Return (x, y) of the center of cell containing provided text 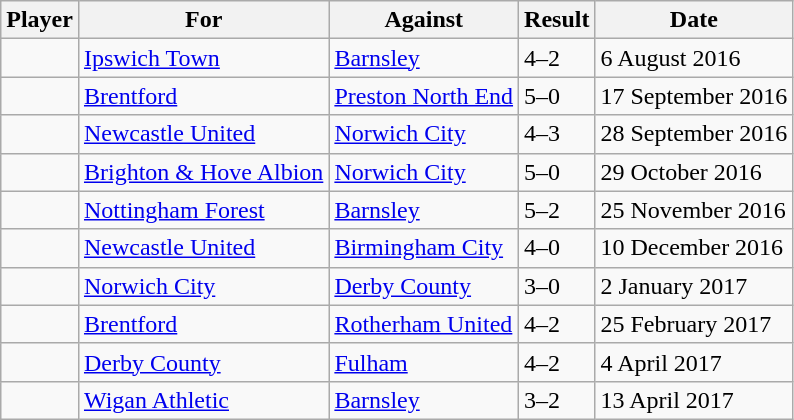
Player (40, 20)
Nottingham Forest (203, 210)
3–0 (557, 286)
Against (424, 20)
3–2 (557, 400)
Preston North End (424, 96)
4–3 (557, 134)
13 April 2017 (694, 400)
Fulham (424, 362)
6 August 2016 (694, 58)
Result (557, 20)
5–2 (557, 210)
10 December 2016 (694, 248)
Birmingham City (424, 248)
28 September 2016 (694, 134)
Rotherham United (424, 324)
4–0 (557, 248)
2 January 2017 (694, 286)
Date (694, 20)
4 April 2017 (694, 362)
29 October 2016 (694, 172)
Wigan Athletic (203, 400)
25 November 2016 (694, 210)
For (203, 20)
17 September 2016 (694, 96)
Brighton & Hove Albion (203, 172)
Ipswich Town (203, 58)
25 February 2017 (694, 324)
